Identify which cell holds the provided text, then report its (X, Y) central coordinate. 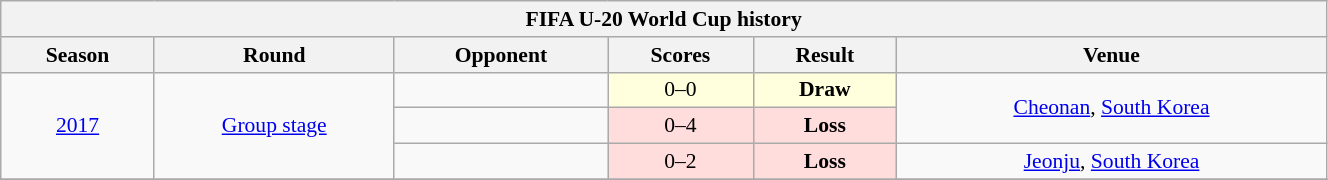
FIFA U-20 World Cup history (664, 19)
Venue (1112, 55)
Group stage (274, 126)
Cheonan, South Korea (1112, 108)
0–2 (680, 162)
Jeonju, South Korea (1112, 162)
Draw (825, 90)
Season (78, 55)
Result (825, 55)
2017 (78, 126)
Scores (680, 55)
Opponent (501, 55)
0–4 (680, 126)
Round (274, 55)
0–0 (680, 90)
